From the cell containing the given text, extract its center point as [x, y] coordinate. 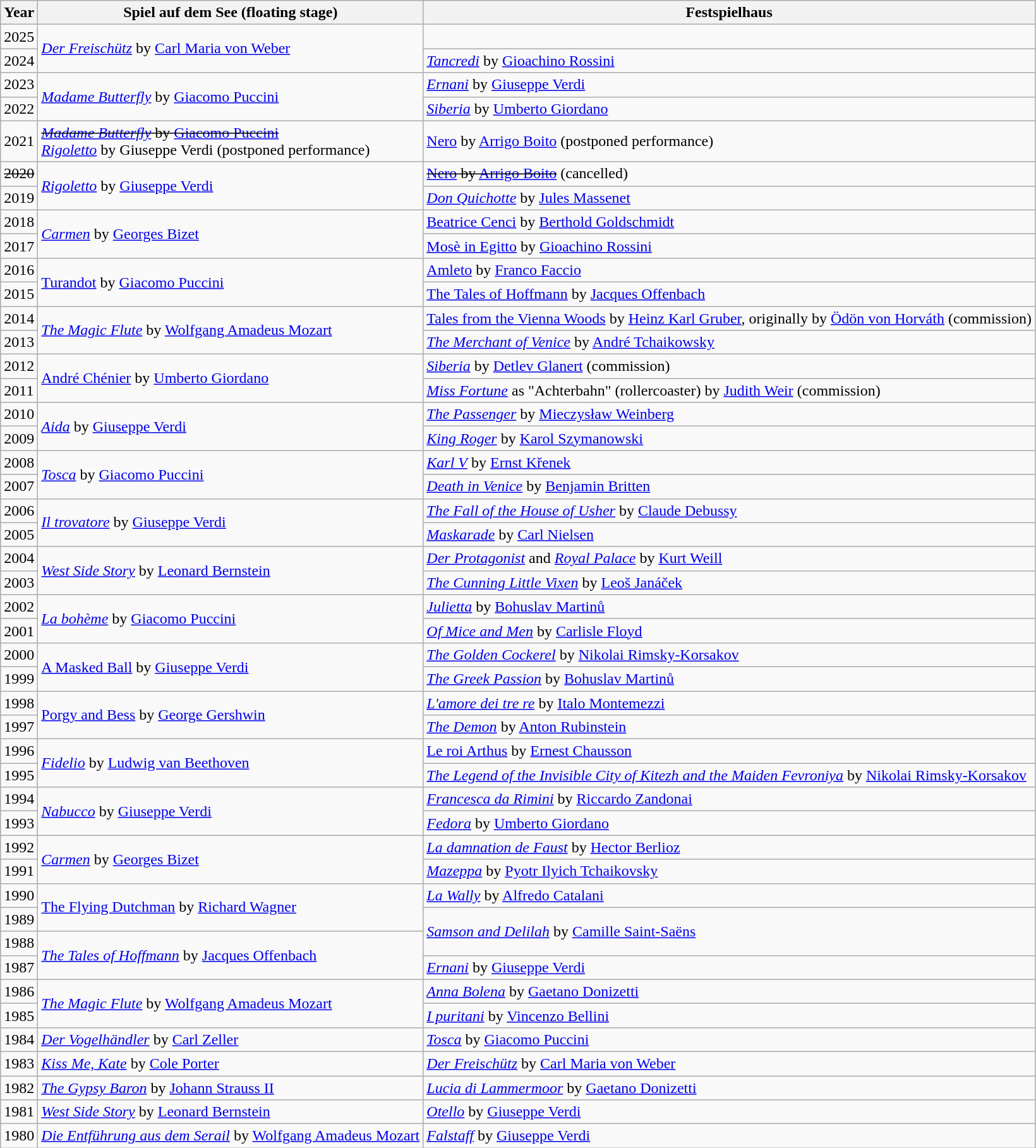
A Masked Ball by Giuseppe Verdi [231, 667]
1988 [19, 943]
Turandot by Giacomo Puccini [231, 282]
2010 [19, 414]
The Merchant of Venice by André Tchaikowsky [729, 342]
Otello by Giuseppe Verdi [729, 1112]
1983 [19, 1063]
Of Mice and Men by Carlisle Floyd [729, 631]
Siberia by Umberto Giordano [729, 109]
Fedora by Umberto Giordano [729, 823]
Julietta by Bohuslav Martinů [729, 607]
1996 [19, 751]
Francesca da Rimini by Riccardo Zandonai [729, 799]
2013 [19, 342]
Maskarade by Carl Nielsen [729, 535]
1989 [19, 919]
2011 [19, 390]
L'amore dei tre re by Italo Montemezzi [729, 703]
Festspielhaus [729, 13]
Siberia by Detlev Glanert (commission) [729, 366]
Falstaff by Giuseppe Verdi [729, 1136]
2025 [19, 37]
Nabucco by Giuseppe Verdi [231, 811]
2001 [19, 631]
Nero by Arrigo Boito (cancelled) [729, 174]
1986 [19, 991]
1990 [19, 895]
2004 [19, 559]
1992 [19, 847]
The Legend of the Invisible City of Kitezh and the Maiden Fevroniya by Nikolai Rimsky-Korsakov [729, 775]
Der Vogelhändler by Carl Zeller [231, 1039]
Mazeppa by Pyotr Ilyich Tchaikovsky [729, 871]
1987 [19, 967]
Rigoletto by Giuseppe Verdi [231, 186]
Beatrice Cenci by Berthold Goldschmidt [729, 222]
Il trovatore by Giuseppe Verdi [231, 523]
2024 [19, 61]
The Passenger by Mieczysław Weinberg [729, 414]
1991 [19, 871]
Spiel auf dem See (floating stage) [231, 13]
Tancredi by Gioachino Rossini [729, 61]
2005 [19, 535]
1980 [19, 1136]
2019 [19, 198]
1993 [19, 823]
La bohème by Giacomo Puccini [231, 619]
Kiss Me, Kate by Cole Porter [231, 1063]
1995 [19, 775]
1984 [19, 1039]
1982 [19, 1087]
Der Protagonist and Royal Palace by Kurt Weill [729, 559]
Die Entführung aus dem Serail by Wolfgang Amadeus Mozart [231, 1136]
Le roi Arthus by Ernest Chausson [729, 751]
2012 [19, 366]
Aida by Giuseppe Verdi [231, 426]
2008 [19, 462]
Samson and Delilah by Camille Saint-Saëns [729, 931]
The Cunning Little Vixen by Leoš Janáček [729, 583]
Mosè in Egitto by Gioachino Rossini [729, 246]
1997 [19, 727]
2006 [19, 511]
The Fall of the House of Usher by Claude Debussy [729, 511]
Death in Venice by Benjamin Britten [729, 486]
La damnation de Faust by Hector Berlioz [729, 847]
Year [19, 13]
2017 [19, 246]
1981 [19, 1112]
2018 [19, 222]
The Gypsy Baron by Johann Strauss II [231, 1087]
2020 [19, 174]
Miss Fortune as "Achterbahn" (rollercoaster) by Judith Weir (commission) [729, 390]
Porgy and Bess by George Gershwin [231, 715]
The Golden Cockerel by Nikolai Rimsky-Korsakov [729, 655]
2014 [19, 318]
Lucia di Lammermoor by Gaetano Donizetti [729, 1087]
2002 [19, 607]
Amleto by Franco Faccio [729, 270]
Karl V by Ernst Křenek [729, 462]
Fidelio by Ludwig van Beethoven [231, 763]
2023 [19, 85]
2021 [19, 142]
2007 [19, 486]
Nero by Arrigo Boito (postponed performance) [729, 142]
2000 [19, 655]
I puritani by Vincenzo Bellini [729, 1015]
Madame Butterfly by Giacomo Puccini [231, 97]
The Demon by Anton Rubinstein [729, 727]
1999 [19, 679]
The Flying Dutchman by Richard Wagner [231, 907]
2015 [19, 294]
1998 [19, 703]
1994 [19, 799]
2022 [19, 109]
2016 [19, 270]
2003 [19, 583]
1985 [19, 1015]
Anna Bolena by Gaetano Donizetti [729, 991]
Madame Butterfly by Giacomo PucciniRigoletto by Giuseppe Verdi (postponed performance) [231, 142]
André Chénier by Umberto Giordano [231, 378]
The Greek Passion by Bohuslav Martinů [729, 679]
Don Quichotte by Jules Massenet [729, 198]
2009 [19, 438]
King Roger by Karol Szymanowski [729, 438]
La Wally by Alfredo Catalani [729, 895]
Tales from the Vienna Woods by Heinz Karl Gruber, originally by Ödön von Horváth (commission) [729, 318]
